Determine the [x, y] coordinate at the center of the cell enclosing the given text.  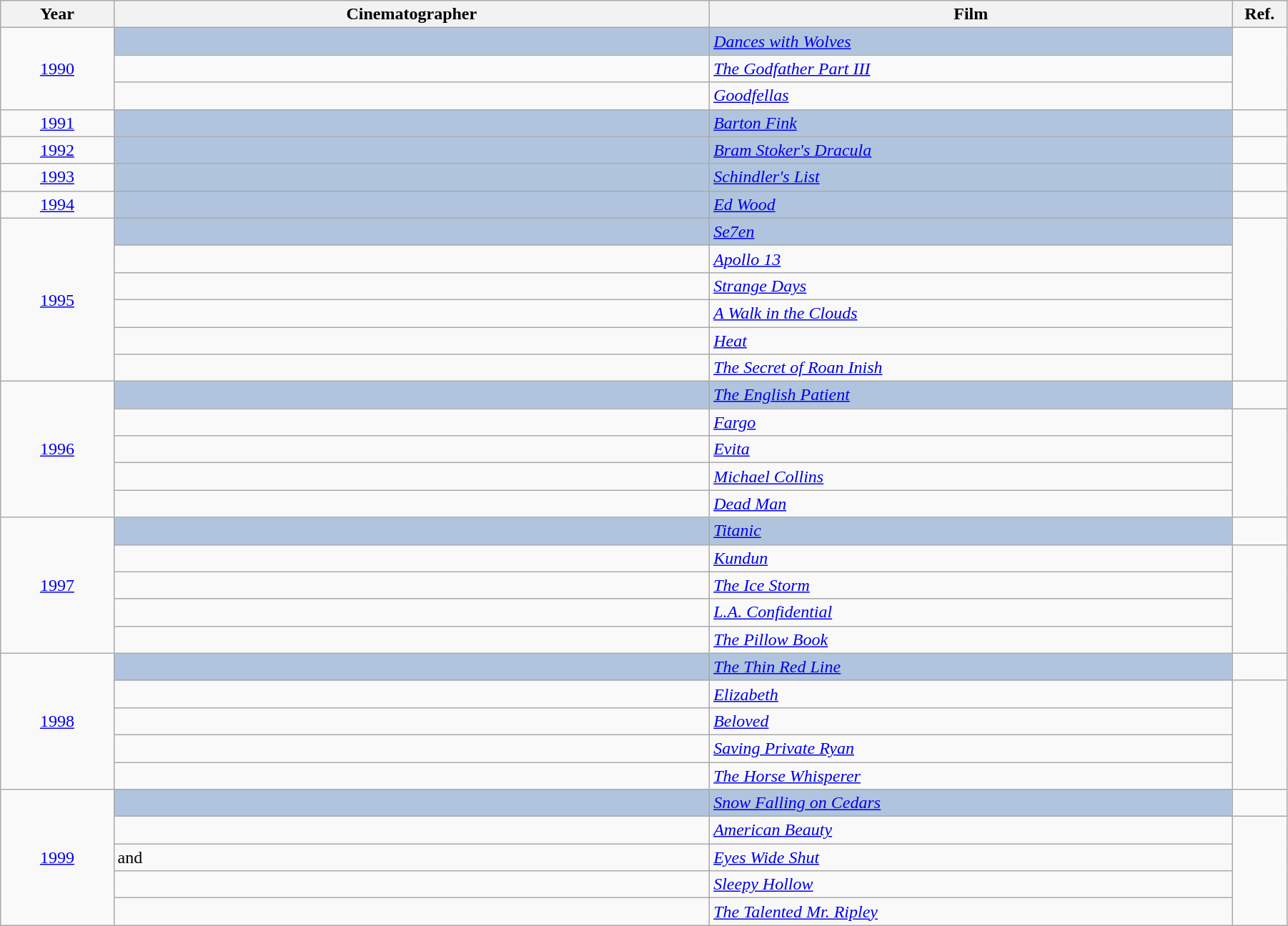
The Thin Red Line [971, 667]
Ref. [1259, 14]
Heat [971, 341]
Schindler's List [971, 177]
L.A. Confidential [971, 612]
Se7en [971, 231]
Apollo 13 [971, 259]
Cinematographer [412, 14]
1998 [57, 721]
Saving Private Ryan [971, 748]
A Walk in the Clouds [971, 313]
American Beauty [971, 830]
The Pillow Book [971, 639]
Film [971, 14]
1997 [57, 585]
Titanic [971, 531]
1994 [57, 204]
1992 [57, 150]
Beloved [971, 721]
1995 [57, 299]
Eyes Wide Shut [971, 857]
The English Patient [971, 395]
1990 [57, 69]
Elizabeth [971, 694]
Dead Man [971, 504]
Dances with Wolves [971, 41]
Michael Collins [971, 477]
Evita [971, 449]
The Secret of Roan Inish [971, 368]
1993 [57, 177]
The Ice Storm [971, 585]
Snow Falling on Cedars [971, 803]
Fargo [971, 422]
The Godfather Part III [971, 69]
Kundun [971, 558]
The Horse Whisperer [971, 775]
Bram Stoker's Dracula [971, 150]
1999 [57, 857]
Sleepy Hollow [971, 885]
Year [57, 14]
Strange Days [971, 286]
Ed Wood [971, 204]
1996 [57, 449]
1991 [57, 123]
Barton Fink [971, 123]
and [412, 857]
The Talented Mr. Ripley [971, 912]
Goodfellas [971, 96]
